Return the (x, y) coordinate for the center point of the cell that contains the specified text.  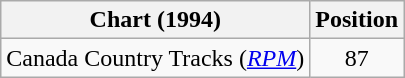
Canada Country Tracks (RPM) (156, 58)
Chart (1994) (156, 20)
87 (357, 58)
Position (357, 20)
